Find where the given text appears and provide that cell's center as [X, Y] coordinate. 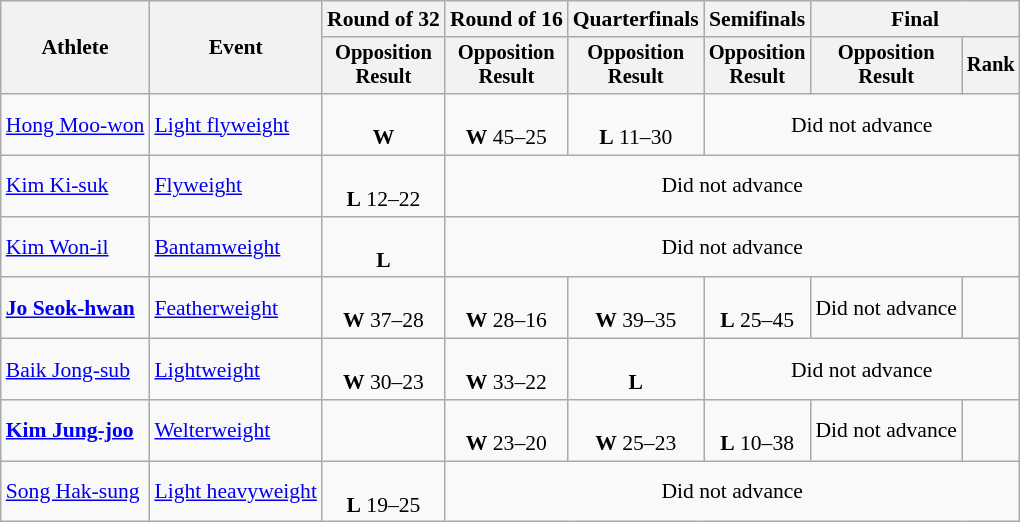
W 23–20 [506, 430]
Quarterfinals [636, 19]
L 25–45 [758, 308]
Welterweight [236, 430]
W 39–35 [636, 308]
Song Hak-sung [76, 492]
Round of 16 [506, 19]
W 28–16 [506, 308]
Light flyweight [236, 124]
W 25–23 [636, 430]
L 11–30 [636, 124]
L 10–38 [758, 430]
W 37–28 [384, 308]
Hong Moo-won [76, 124]
Event [236, 48]
Bantamweight [236, 248]
Featherweight [236, 308]
Kim Jung-joo [76, 430]
W 33–22 [506, 370]
Round of 32 [384, 19]
W 45–25 [506, 124]
L 12–22 [384, 186]
Kim Ki-suk [76, 186]
Semifinals [758, 19]
Lightweight [236, 370]
W 30–23 [384, 370]
Flyweight [236, 186]
Baik Jong-sub [76, 370]
L 19–25 [384, 492]
W [384, 124]
Jo Seok-hwan [76, 308]
Light heavyweight [236, 492]
Kim Won-il [76, 248]
Final [914, 19]
Rank [991, 66]
Athlete [76, 48]
